Return the [x, y] coordinate for the center point of the cell that contains the specified text.  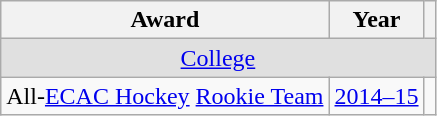
Award [165, 20]
2014–15 [376, 96]
College [218, 58]
Year [376, 20]
All-ECAC Hockey Rookie Team [165, 96]
